From the cell containing the given text, extract its center point as (X, Y) coordinate. 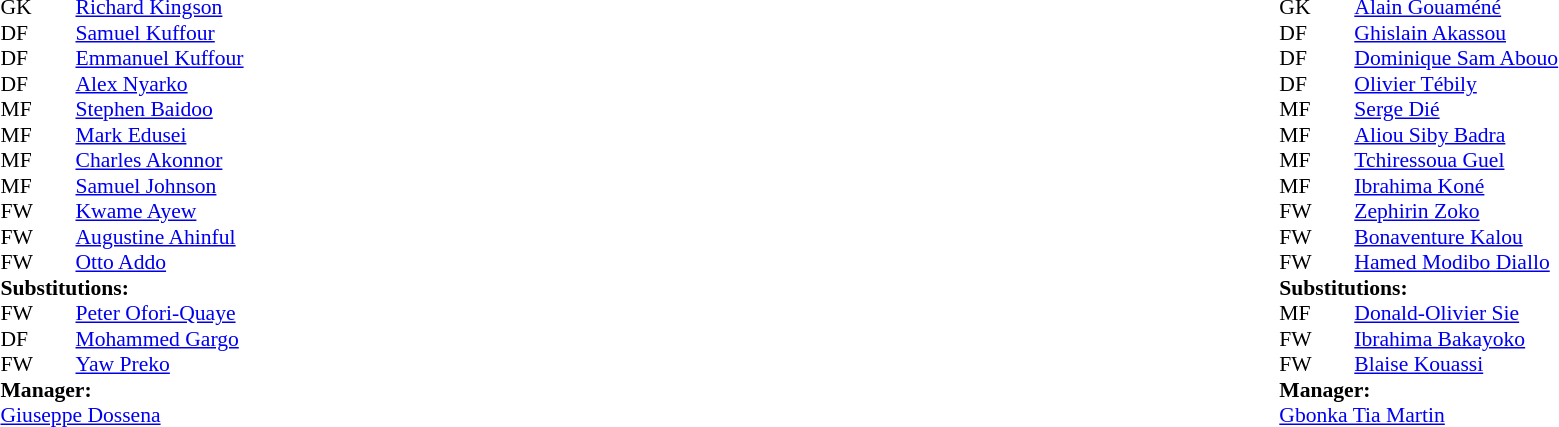
Ghislain Akassou (1456, 33)
Olivier Tébily (1456, 84)
Alex Nyarko (160, 84)
Mohammed Gargo (160, 339)
Ibrahima Bakayoko (1456, 339)
Bonaventure Kalou (1456, 237)
Tchiressoua Guel (1456, 161)
Charles Akonnor (160, 161)
Donald-Olivier Sie (1456, 313)
Peter Ofori-Quaye (160, 313)
Otto Addo (160, 263)
Kwame Ayew (160, 211)
Samuel Johnson (160, 186)
Emmanuel Kuffour (160, 59)
Dominique Sam Abouo (1456, 59)
Blaise Kouassi (1456, 365)
Zephirin Zoko (1456, 211)
Samuel Kuffour (160, 33)
Hamed Modibo Diallo (1456, 263)
Ibrahima Koné (1456, 186)
Mark Edusei (160, 135)
Stephen Baidoo (160, 109)
Serge Dié (1456, 109)
Aliou Siby Badra (1456, 135)
Yaw Preko (160, 365)
Augustine Ahinful (160, 237)
